Scan for the cell matching the given text and deliver its [x, y] coordinate at center. 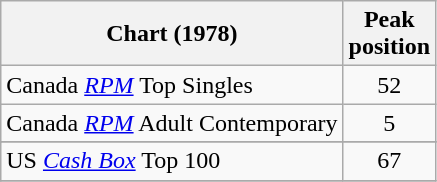
Canada RPM Adult Contemporary [172, 123]
Peakposition [389, 34]
5 [389, 123]
52 [389, 85]
US Cash Box Top 100 [172, 161]
Chart (1978) [172, 34]
Canada RPM Top Singles [172, 85]
67 [389, 161]
